Scan for the cell matching the given text and deliver its [x, y] coordinate at center. 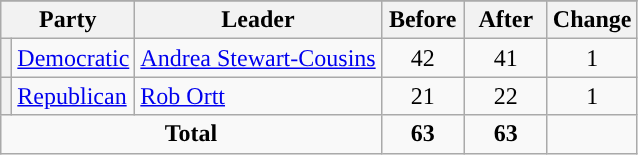
Change [592, 20]
Before [422, 20]
22 [506, 96]
41 [506, 58]
42 [422, 58]
Total [191, 134]
Rob Ortt [258, 96]
Party [68, 20]
Democratic [74, 58]
After [506, 20]
Leader [258, 20]
21 [422, 96]
Andrea Stewart-Cousins [258, 58]
Republican [74, 96]
